Pinpoint the cell where the given text exists, returning its (x, y) midpoint coordinate. 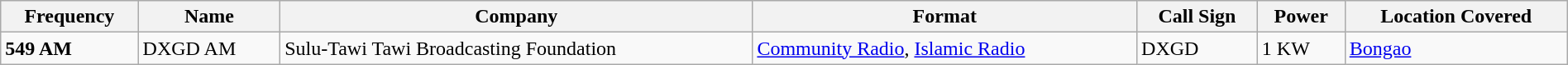
DXGD (1198, 48)
Location Covered (1456, 17)
Sulu-Tawi Tawi Broadcasting Foundation (516, 48)
Bongao (1456, 48)
Community Radio, Islamic Radio (944, 48)
Name (209, 17)
Power (1301, 17)
Format (944, 17)
Company (516, 17)
DXGD AM (209, 48)
Frequency (69, 17)
Call Sign (1198, 17)
1 KW (1301, 48)
549 AM (69, 48)
